Identify which cell holds the provided text, then report its [X, Y] central coordinate. 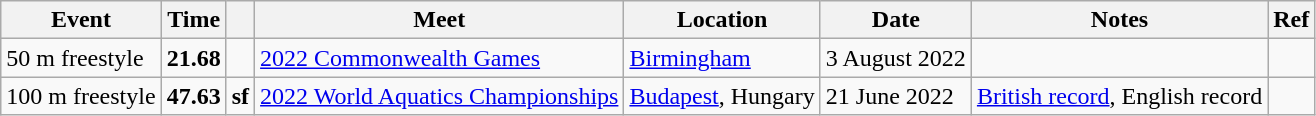
Event [81, 20]
2022 Commonwealth Games [440, 58]
21 June 2022 [896, 96]
Location [722, 20]
100 m freestyle [81, 96]
Time [194, 20]
Budapest, Hungary [722, 96]
Birmingham [722, 58]
British record, English record [1119, 96]
2022 World Aquatics Championships [440, 96]
Date [896, 20]
Notes [1119, 20]
Meet [440, 20]
21.68 [194, 58]
Ref [1292, 20]
sf [240, 96]
47.63 [194, 96]
50 m freestyle [81, 58]
3 August 2022 [896, 58]
